Extract the [X, Y] coordinate from the center of the cell holding the provided text.  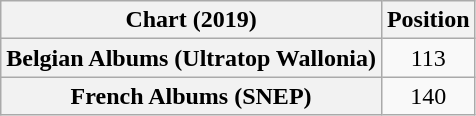
Chart (2019) [192, 20]
French Albums (SNEP) [192, 96]
140 [428, 96]
Position [428, 20]
113 [428, 58]
Belgian Albums (Ultratop Wallonia) [192, 58]
